From the cell containing the given text, extract its center point as (x, y) coordinate. 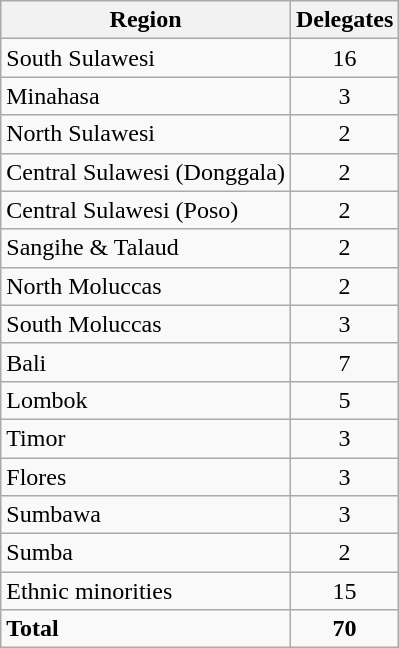
Lombok (146, 400)
16 (344, 58)
Flores (146, 477)
Delegates (344, 20)
Sumbawa (146, 515)
Total (146, 629)
Bali (146, 362)
Sangihe & Talaud (146, 248)
15 (344, 591)
Sumba (146, 553)
Ethnic minorities (146, 591)
South Sulawesi (146, 58)
Minahasa (146, 96)
Central Sulawesi (Poso) (146, 210)
70 (344, 629)
5 (344, 400)
Central Sulawesi (Donggala) (146, 172)
North Moluccas (146, 286)
Timor (146, 438)
7 (344, 362)
South Moluccas (146, 324)
Region (146, 20)
North Sulawesi (146, 134)
